Provide the [x, y] coordinate of the cell's center where the given text is located.  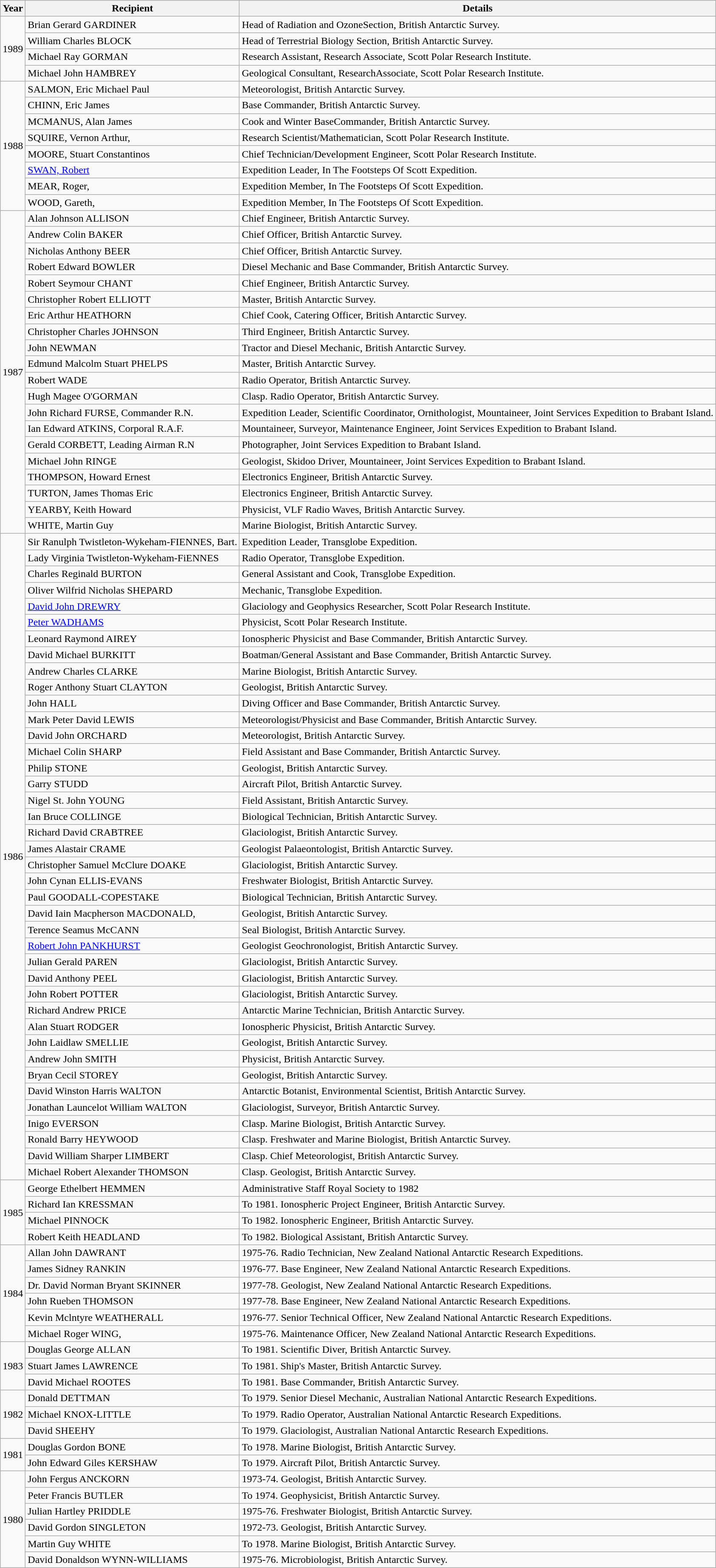
Alan Johnson ALLISON [132, 219]
Geologist Geochronologist, British Antarctic Survey. [477, 946]
Nicholas Anthony BEER [132, 251]
Inigo EVERSON [132, 1123]
1987 [13, 372]
Douglas Gordon BONE [132, 1447]
Bryan Cecil STOREY [132, 1075]
Meteorologist/Physicist and Base Commander, British Antarctic Survey. [477, 720]
David Gordon SINGLETON [132, 1528]
Martin Guy WHITE [132, 1544]
1975-76. Freshwater Biologist, British Antarctic Survey. [477, 1512]
Hugh Magee O'GORMAN [132, 396]
Diesel Mechanic and Base Commander, British Antarctic Survey. [477, 267]
Julian Gerald PAREN [132, 962]
Ian Edward ATKINS, Corporal R.A.F. [132, 428]
1976-77. Base Engineer, New Zealand National Antarctic Research Expeditions. [477, 1269]
David William Sharper LIMBERT [132, 1156]
Christopher Charles JOHNSON [132, 332]
Cook and Winter BaseCommander, British Antarctic Survey. [477, 121]
Sir Ranulph Twistleton-Wykeham-FIENNES, Bart. [132, 542]
Richard David CRABTREE [132, 833]
Photographer, Joint Services Expedition to Brabant Island. [477, 445]
Michael Ray GORMAN [132, 57]
1975-76. Radio Technician, New Zealand National Antarctic Research Expeditions. [477, 1253]
Antarctic Marine Technician, British Antarctic Survey. [477, 1011]
Diving Officer and Base Commander, British Antarctic Survey. [477, 703]
CHINN, Eric James [132, 105]
Mountaineer, Surveyor, Maintenance Engineer, Joint Services Expedition to Brabant Island. [477, 428]
1982 [13, 1414]
Freshwater Biologist, British Antarctic Survey. [477, 881]
To 1981. Scientific Diver, British Antarctic Survey. [477, 1350]
Michael KNOX-LITTLE [132, 1414]
Andrew Colin BAKER [132, 235]
Boatman/General Assistant and Base Commander, British Antarctic Survey. [477, 655]
TURTON, James Thomas Eric [132, 493]
To 1981. Ship's Master, British Antarctic Survey. [477, 1366]
John NEWMAN [132, 348]
John Rueben THOMSON [132, 1301]
WHITE, Martin Guy [132, 526]
John Cynan ELLIS-EVANS [132, 881]
To 1981. Ionospheric Project Engineer, British Antarctic Survey. [477, 1204]
To 1979. Aircraft Pilot, British Antarctic Survey. [477, 1463]
Julian Hartley PRIDDLE [132, 1512]
Christopher Robert ELLIOTT [132, 299]
1975-76. Maintenance Officer, New Zealand National Antarctic Research Expeditions. [477, 1334]
Edmund Malcolm Stuart PHELPS [132, 364]
Garry STUDD [132, 784]
Terence Seamus McCANN [132, 929]
David John DREWRY [132, 606]
Head of Terrestrial Biology Section, British Antarctic Survey. [477, 41]
Brian Gerard GARDINER [132, 25]
General Assistant and Cook, Transglobe Expedition. [477, 574]
Robert WADE [132, 380]
Gerald CORBETT, Leading Airman R.N [132, 445]
David Michael ROOTES [132, 1382]
1984 [13, 1293]
Details [477, 8]
Year [13, 8]
David SHEEHY [132, 1430]
Radio Operator, British Antarctic Survey. [477, 380]
Robert John PANKHURST [132, 946]
To 1979. Glaciologist, Australian National Antarctic Research Expeditions. [477, 1430]
Administrative Staff Royal Society to 1982 [477, 1188]
Base Commander, British Antarctic Survey. [477, 105]
Ionospheric Physicist and Base Commander, British Antarctic Survey. [477, 639]
Third Engineer, British Antarctic Survey. [477, 332]
WOOD, Gareth, [132, 203]
Ronald Barry HEYWOOD [132, 1140]
To 1979. Senior Diesel Mechanic, Australian National Antarctic Research Expeditions. [477, 1398]
David Iain Macpherson MACDONALD, [132, 913]
Glaciologist, Surveyor, British Antarctic Survey. [477, 1107]
MCMANUS, Alan James [132, 121]
1977-78. Geologist, New Zealand National Antarctic Research Expeditions. [477, 1285]
Aircraft Pilot, British Antarctic Survey. [477, 784]
David John ORCHARD [132, 736]
Michael Colin SHARP [132, 752]
1986 [13, 857]
1977-78. Base Engineer, New Zealand National Antarctic Research Expeditions. [477, 1301]
Peter WADHAMS [132, 622]
MEAR, Roger, [132, 186]
Philip STONE [132, 768]
John Richard FURSE, Commander R.N. [132, 412]
Field Assistant, British Antarctic Survey. [477, 800]
Lady Virginia Twistleton-Wykeham-FiENNES [132, 558]
Expedition Leader, Scientific Coordinator, Ornithologist, Mountaineer, Joint Services Expedition to Brabant Island. [477, 412]
Roger Anthony Stuart CLAYTON [132, 687]
Radio Operator, Transglobe Expedition. [477, 558]
Robert Edward BOWLER [132, 267]
Allan John DAWRANT [132, 1253]
James Sidney RANKIN [132, 1269]
Robert Seymour CHANT [132, 283]
1980 [13, 1519]
David Winston Harris WALTON [132, 1091]
Head of Radiation and OzoneSection, British Antarctic Survey. [477, 25]
John Edward Giles KERSHAW [132, 1463]
Richard Andrew PRICE [132, 1011]
1976-77. Senior Technical Officer, New Zealand National Antarctic Research Expeditions. [477, 1317]
William Charles BLOCK [132, 41]
Eric Arthur HEATHORN [132, 315]
Mechanic, Transglobe Expedition. [477, 590]
Ian Bruce COLLINGE [132, 816]
1975-76. Microbiologist, British Antarctic Survey. [477, 1560]
Mark Peter David LEWIS [132, 720]
Alan Stuart RODGER [132, 1027]
Andrew Charles CLARKE [132, 671]
Research Assistant, Research Associate, Scott Polar Research Institute. [477, 57]
1973-74. Geologist, British Antarctic Survey. [477, 1479]
Peter Francis BUTLER [132, 1495]
Michael Robert Alexander THOMSON [132, 1172]
Clasp. Radio Operator, British Antarctic Survey. [477, 396]
John Laidlaw SMELLIE [132, 1043]
Geologist, Skidoo Driver, Mountaineer, Joint Services Expedition to Brabant Island. [477, 461]
Richard Ian KRESSMAN [132, 1204]
SALMON, Eric Michael Paul [132, 89]
1985 [13, 1212]
Dr. David Norman Bryant SKINNER [132, 1285]
Donald DETTMAN [132, 1398]
Clasp. Geologist, British Antarctic Survey. [477, 1172]
Expedition Leader, Transglobe Expedition. [477, 542]
Physicist, Scott Polar Research Institute. [477, 622]
Field Assistant and Base Commander, British Antarctic Survey. [477, 752]
James Alastair CRAME [132, 849]
Research Scientist/Mathematician, Scott Polar Research Institute. [477, 138]
Michael PINNOCK [132, 1220]
To 1974. Geophysicist, British Antarctic Survey. [477, 1495]
1972-73. Geologist, British Antarctic Survey. [477, 1528]
To 1981. Base Commander, British Antarctic Survey. [477, 1382]
SWAN, Robert [132, 170]
Physicist, VLF Radio Waves, British Antarctic Survey. [477, 510]
David Anthony PEEL [132, 978]
Chief Technician/Development Engineer, Scott Polar Research Institute. [477, 154]
Geologist Palaeontologist, British Antarctic Survey. [477, 849]
1983 [13, 1366]
John Fergus ANCKORN [132, 1479]
George Ethelbert HEMMEN [132, 1188]
Geological Consultant, ResearchAssociate, Scott Polar Research Institute. [477, 73]
Jonathan Launcelot William WALTON [132, 1107]
Robert Keith HEADLAND [132, 1237]
Charles Reginald BURTON [132, 574]
Stuart James LAWRENCE [132, 1366]
Kevin Mclntyre WEATHERALL [132, 1317]
Physicist, British Antarctic Survey. [477, 1059]
To 1982. Ionospheric Engineer, British Antarctic Survey. [477, 1220]
Nigel St. John YOUNG [132, 800]
MOORE, Stuart Constantinos [132, 154]
To 1982. Biological Assistant, British Antarctic Survey. [477, 1237]
John Robert POTTER [132, 994]
Clasp. Chief Meteorologist, British Antarctic Survey. [477, 1156]
To 1979. Radio Operator, Australian National Antarctic Research Expeditions. [477, 1414]
1989 [13, 49]
1981 [13, 1455]
SQUIRE, Vernon Arthur, [132, 138]
Antarctic Botanist, Environmental Scientist, British Antarctic Survey. [477, 1091]
Clasp. Freshwater and Marine Biologist, British Antarctic Survey. [477, 1140]
David Michael BURKITT [132, 655]
Expedition Leader, In The Footsteps Of Scott Expedition. [477, 170]
Tractor and Diesel Mechanic, British Antarctic Survey. [477, 348]
Chief Cook, Catering Officer, British Antarctic Survey. [477, 315]
Ionospheric Physicist, British Antarctic Survey. [477, 1027]
John HALL [132, 703]
Recipient [132, 8]
Leonard Raymond AIREY [132, 639]
Seal Biologist, British Antarctic Survey. [477, 929]
Christopher Samuel McClure DOAKE [132, 865]
Oliver Wilfrid Nicholas SHEPARD [132, 590]
Michael John RINGE [132, 461]
1988 [13, 146]
Michael Roger WING, [132, 1334]
Douglas George ALLAN [132, 1350]
Glaciology and Geophysics Researcher, Scott Polar Research Institute. [477, 606]
David Donaldson WYNN-WILLIAMS [132, 1560]
Clasp. Marine Biologist, British Antarctic Survey. [477, 1123]
Michael John HAMBREY [132, 73]
Andrew John SMITH [132, 1059]
YEARBY, Keith Howard [132, 510]
Paul GOODALL-COPESTAKE [132, 897]
THOMPSON, Howard Ernest [132, 477]
